For the text-containing cell, return its midpoint in [x, y] coordinate format. 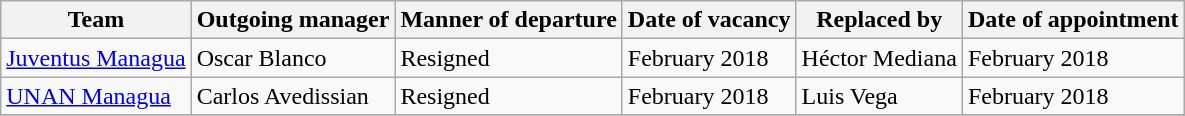
Outgoing manager [293, 20]
Replaced by [879, 20]
Date of vacancy [709, 20]
Date of appointment [1073, 20]
UNAN Managua [96, 96]
Team [96, 20]
Luis Vega [879, 96]
Héctor Mediana [879, 58]
Juventus Managua [96, 58]
Oscar Blanco [293, 58]
Manner of departure [508, 20]
Carlos Avedissian [293, 96]
